Scan for the cell matching the given text and deliver its (x, y) coordinate at center. 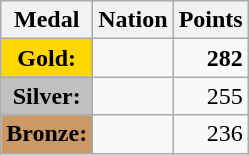
282 (210, 58)
236 (210, 134)
Medal (47, 20)
Points (210, 20)
Gold: (47, 58)
Bronze: (47, 134)
Nation (133, 20)
Silver: (47, 96)
255 (210, 96)
